Pinpoint the cell where the given text exists, returning its (x, y) midpoint coordinate. 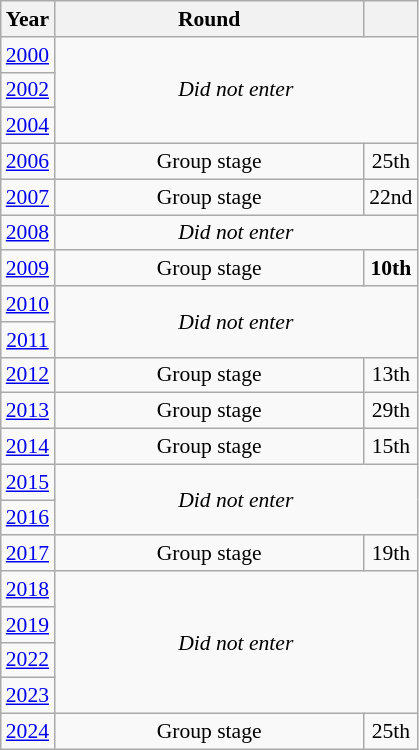
2013 (28, 411)
2022 (28, 660)
15th (390, 447)
Year (28, 19)
2024 (28, 732)
22nd (390, 197)
2014 (28, 447)
2002 (28, 90)
13th (390, 375)
2000 (28, 55)
2011 (28, 340)
2009 (28, 269)
2007 (28, 197)
2006 (28, 162)
2019 (28, 625)
2017 (28, 554)
2023 (28, 696)
2012 (28, 375)
2004 (28, 126)
19th (390, 554)
Round (209, 19)
29th (390, 411)
2016 (28, 518)
2015 (28, 482)
10th (390, 269)
2010 (28, 304)
2008 (28, 233)
2018 (28, 589)
